Detect which cell encompasses the target text, then output its (X, Y) center coordinate. 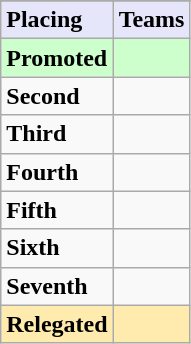
Seventh (57, 286)
Promoted (57, 58)
Fifth (57, 210)
Relegated (57, 324)
Third (57, 134)
Second (57, 96)
Placing (57, 20)
Fourth (57, 172)
Sixth (57, 248)
Teams (152, 20)
